Search for the cell housing the specified text and yield its [x, y] center coordinate. 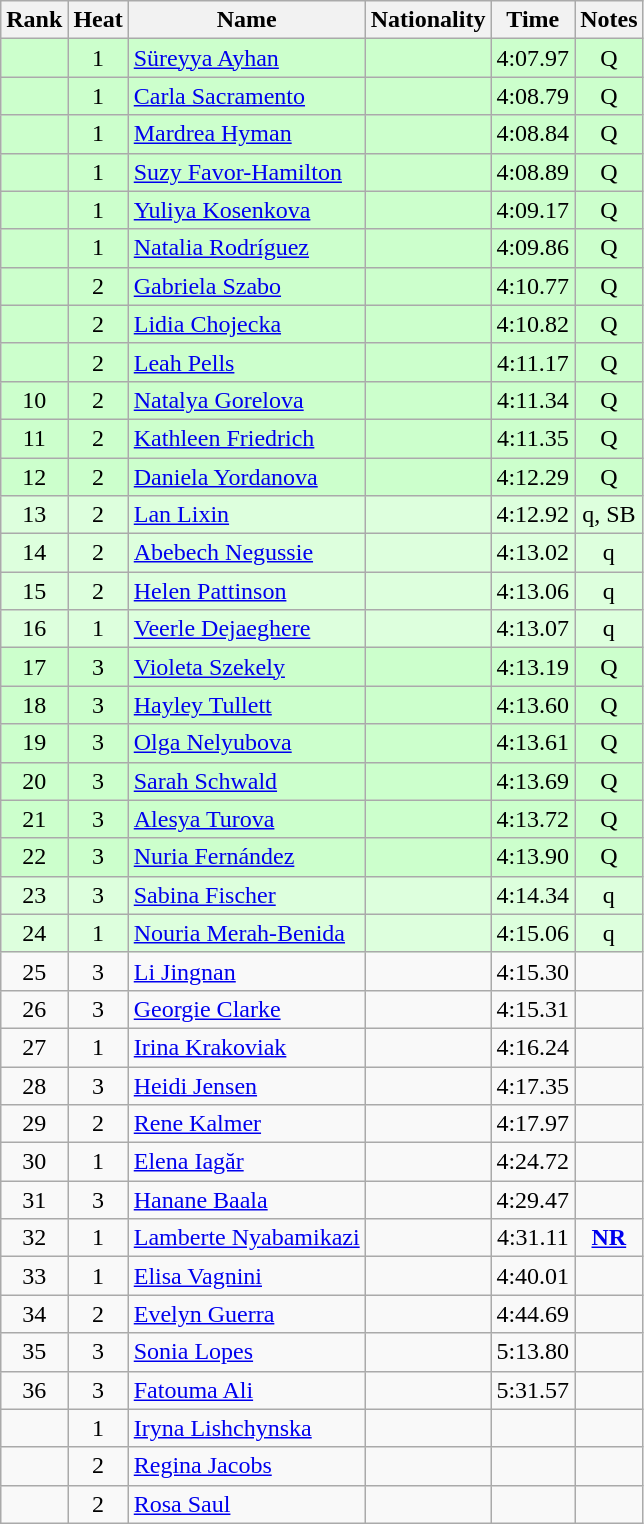
Nationality [428, 20]
4:11.17 [533, 362]
Rosa Saul [246, 1504]
4:15.31 [533, 1009]
22 [34, 857]
4:10.82 [533, 324]
Yuliya Kosenkova [246, 210]
11 [34, 438]
25 [34, 971]
Fatouma Ali [246, 1390]
14 [34, 553]
12 [34, 477]
Olga Nelyubova [246, 743]
30 [34, 1162]
Helen Pattinson [246, 591]
Carla Sacramento [246, 96]
Sabina Fischer [246, 895]
Heat [98, 20]
4:16.24 [533, 1047]
13 [34, 515]
33 [34, 1276]
Irina Krakoviak [246, 1047]
Alesya Turova [246, 819]
4:24.72 [533, 1162]
Iryna Lishchynska [246, 1428]
Violeta Szekely [246, 667]
Rene Kalmer [246, 1124]
4:40.01 [533, 1276]
4:08.89 [533, 172]
4:09.17 [533, 210]
Nuria Fernández [246, 857]
Elisa Vagnini [246, 1276]
4:17.35 [533, 1085]
23 [34, 895]
5:31.57 [533, 1390]
29 [34, 1124]
Daniela Yordanova [246, 477]
Sonia Lopes [246, 1352]
17 [34, 667]
4:11.34 [533, 400]
20 [34, 781]
Abebech Negussie [246, 553]
19 [34, 743]
Veerle Dejaeghere [246, 629]
4:12.92 [533, 515]
4:13.90 [533, 857]
Gabriela Szabo [246, 286]
Natalya Gorelova [246, 400]
4:13.72 [533, 819]
Sarah Schwald [246, 781]
Suzy Favor-Hamilton [246, 172]
Hanane Baala [246, 1200]
Notes [609, 20]
4:13.06 [533, 591]
Natalia Rodríguez [246, 248]
4:08.84 [533, 134]
4:13.61 [533, 743]
4:08.79 [533, 96]
26 [34, 1009]
5:13.80 [533, 1352]
Elena Iagăr [246, 1162]
Time [533, 20]
4:13.19 [533, 667]
4:29.47 [533, 1200]
16 [34, 629]
31 [34, 1200]
Hayley Tullett [246, 705]
4:12.29 [533, 477]
Lan Lixin [246, 515]
24 [34, 933]
Kathleen Friedrich [246, 438]
4:10.77 [533, 286]
Nouria Merah-Benida [246, 933]
21 [34, 819]
Mardrea Hyman [246, 134]
4:15.30 [533, 971]
34 [34, 1314]
4:15.06 [533, 933]
4:13.07 [533, 629]
4:07.97 [533, 58]
Lamberte Nyabamikazi [246, 1238]
4:13.60 [533, 705]
27 [34, 1047]
4:14.34 [533, 895]
Regina Jacobs [246, 1466]
Leah Pells [246, 362]
Süreyya Ayhan [246, 58]
Heidi Jensen [246, 1085]
28 [34, 1085]
15 [34, 591]
Lidia Chojecka [246, 324]
NR [609, 1238]
4:17.97 [533, 1124]
10 [34, 400]
18 [34, 705]
4:13.69 [533, 781]
35 [34, 1352]
Li Jingnan [246, 971]
36 [34, 1390]
4:44.69 [533, 1314]
4:13.02 [533, 553]
4:11.35 [533, 438]
32 [34, 1238]
4:09.86 [533, 248]
Name [246, 20]
Rank [34, 20]
q, SB [609, 515]
Evelyn Guerra [246, 1314]
4:31.11 [533, 1238]
Georgie Clarke [246, 1009]
